Detect which cell encompasses the target text, then output its (x, y) center coordinate. 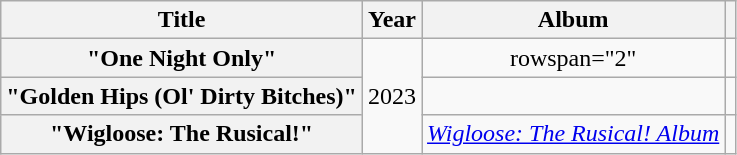
2023 (392, 96)
"Golden Hips (Ol' Dirty Bitches)" (182, 96)
Title (182, 20)
"One Night Only" (182, 58)
Wigloose: The Rusical! Album (574, 134)
rowspan="2" (574, 58)
"Wigloose: The Rusical!" (182, 134)
Year (392, 20)
Album (574, 20)
